Determine the (x, y) coordinate at the center of the cell enclosing the given text.  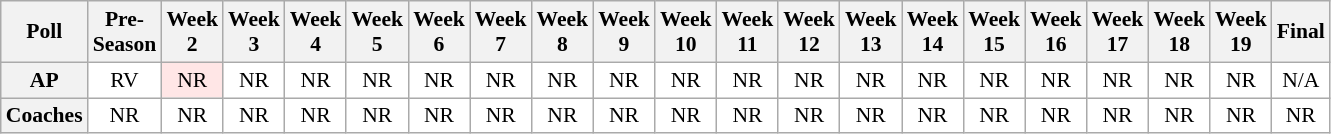
RV (125, 80)
Week5 (377, 32)
Week2 (192, 32)
Week7 (501, 32)
Week11 (748, 32)
Week13 (871, 32)
Coaches (44, 116)
Week12 (809, 32)
Week17 (1118, 32)
Final (1301, 32)
Week4 (316, 32)
Pre-Season (125, 32)
N/A (1301, 80)
Week3 (254, 32)
Week10 (686, 32)
Week14 (933, 32)
Week8 (562, 32)
Week15 (994, 32)
Week6 (439, 32)
Week18 (1179, 32)
Week9 (624, 32)
AP (44, 80)
Poll (44, 32)
Week16 (1056, 32)
Week19 (1241, 32)
